Scan for the cell matching the given text and deliver its [X, Y] coordinate at center. 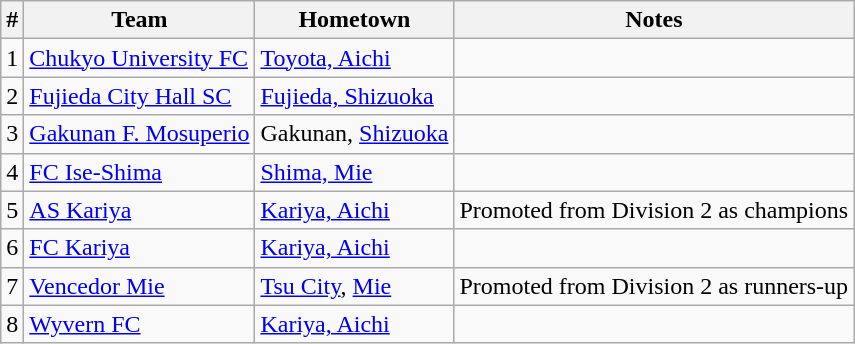
Tsu City, Mie [354, 286]
Notes [654, 20]
Toyota, Aichi [354, 58]
Wyvern FC [140, 324]
Promoted from Division 2 as champions [654, 210]
# [12, 20]
Gakunan F. Mosuperio [140, 134]
Fujieda, Shizuoka [354, 96]
FC Kariya [140, 248]
Team [140, 20]
4 [12, 172]
3 [12, 134]
8 [12, 324]
Promoted from Division 2 as runners-up [654, 286]
Gakunan, Shizuoka [354, 134]
5 [12, 210]
Hometown [354, 20]
AS Kariya [140, 210]
Shima, Mie [354, 172]
Fujieda City Hall SC [140, 96]
1 [12, 58]
7 [12, 286]
FC Ise-Shima [140, 172]
Vencedor Mie [140, 286]
6 [12, 248]
Chukyo University FC [140, 58]
2 [12, 96]
